Extract the (x, y) coordinate from the center of the cell holding the provided text.  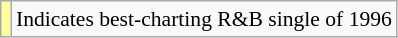
Indicates best-charting R&B single of 1996 (204, 19)
